Identify which cell holds the provided text, then report its [x, y] central coordinate. 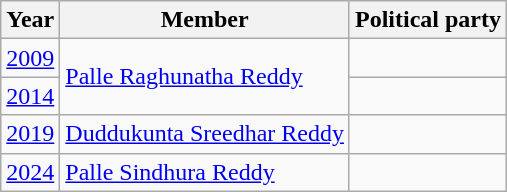
Palle Sindhura Reddy [205, 172]
2009 [30, 58]
Year [30, 20]
Member [205, 20]
2014 [30, 96]
2024 [30, 172]
Duddukunta Sreedhar Reddy [205, 134]
2019 [30, 134]
Political party [428, 20]
Palle Raghunatha Reddy [205, 77]
